Find where the given text appears and provide that cell's center as (X, Y) coordinate. 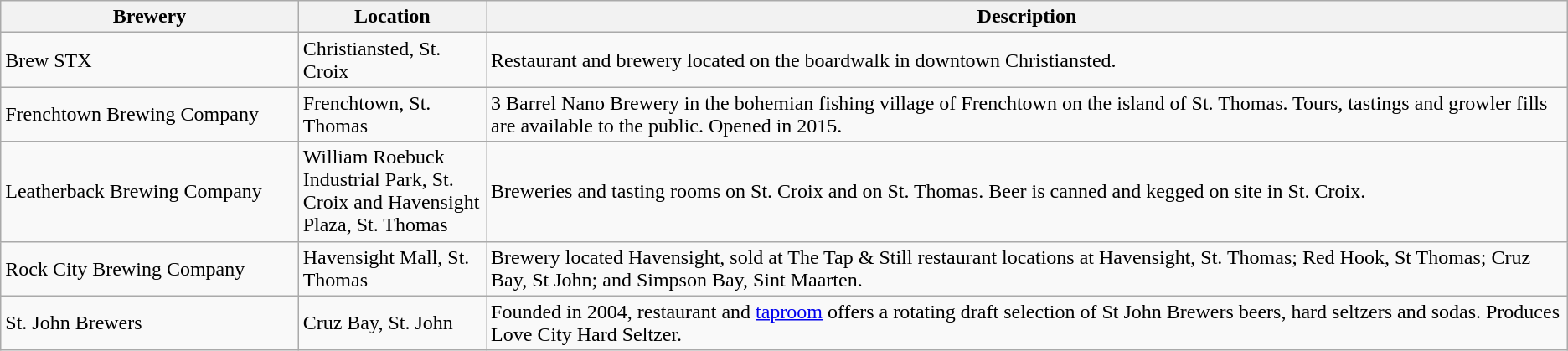
Brew STX (149, 60)
Frenchtown, St. Thomas (392, 114)
Leatherback Brewing Company (149, 191)
William Roebuck Industrial Park, St. Croix and Havensight Plaza, St. Thomas (392, 191)
Frenchtown Brewing Company (149, 114)
Rock City Brewing Company (149, 268)
Christiansted, St. Croix (392, 60)
Breweries and tasting rooms on St. Croix and on St. Thomas. Beer is canned and kegged on site in St. Croix. (1027, 191)
Description (1027, 17)
Brewery (149, 17)
Havensight Mall, St. Thomas (392, 268)
St. John Brewers (149, 323)
Cruz Bay, St. John (392, 323)
Location (392, 17)
Restaurant and brewery located on the boardwalk in downtown Christiansted. (1027, 60)
